Return the (X, Y) coordinate for the center point of the cell that contains the specified text.  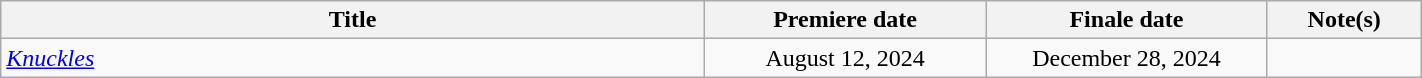
Title (353, 20)
Premiere date (844, 20)
Knuckles (353, 58)
Finale date (1126, 20)
December 28, 2024 (1126, 58)
August 12, 2024 (844, 58)
Note(s) (1344, 20)
